Pinpoint the cell where the given text exists, returning its (x, y) midpoint coordinate. 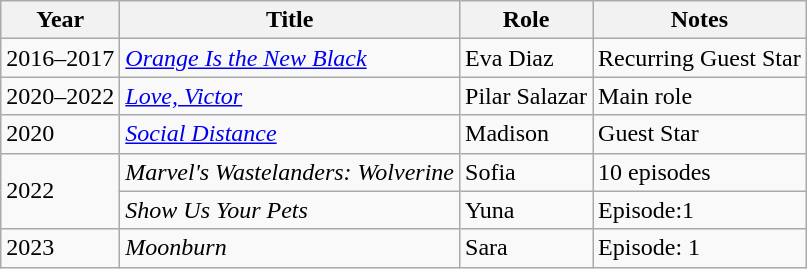
Role (526, 20)
Orange Is the New Black (290, 58)
Guest Star (700, 134)
Year (60, 20)
Sofia (526, 172)
Pilar Salazar (526, 96)
Love, Victor (290, 96)
2023 (60, 248)
Marvel's Wastelanders: Wolverine (290, 172)
Sara (526, 248)
Moonburn (290, 248)
2020 (60, 134)
2016–2017 (60, 58)
Recurring Guest Star (700, 58)
Eva Diaz (526, 58)
10 episodes (700, 172)
Yuna (526, 210)
2020–2022 (60, 96)
Title (290, 20)
Main role (700, 96)
2022 (60, 191)
Show Us Your Pets (290, 210)
Episode:1 (700, 210)
Madison (526, 134)
Episode: 1 (700, 248)
Notes (700, 20)
Social Distance (290, 134)
